Find where the given text appears and provide that cell's center as [x, y] coordinate. 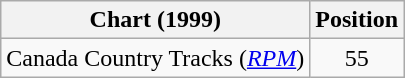
Canada Country Tracks (RPM) [156, 58]
Position [357, 20]
55 [357, 58]
Chart (1999) [156, 20]
